Pinpoint the cell where the given text exists, returning its (X, Y) midpoint coordinate. 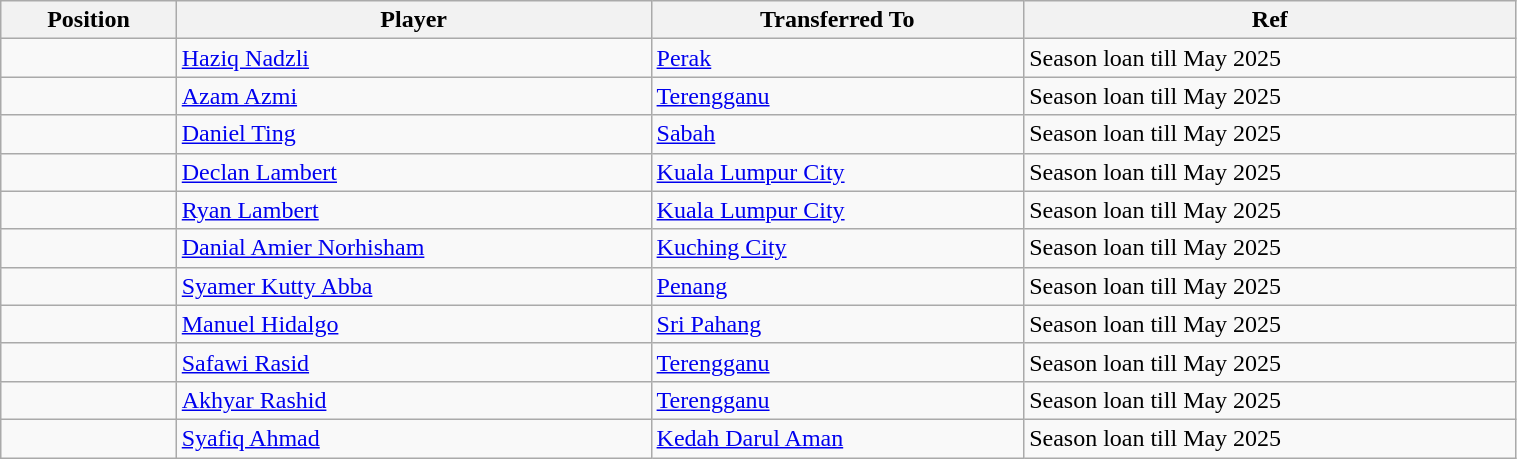
Player (414, 20)
Kedah Darul Aman (838, 438)
Ryan Lambert (414, 210)
Syamer Kutty Abba (414, 286)
Syafiq Ahmad (414, 438)
Daniel Ting (414, 134)
Manuel Hidalgo (414, 324)
Declan Lambert (414, 172)
Position (88, 20)
Sri Pahang (838, 324)
Akhyar Rashid (414, 400)
Azam Azmi (414, 96)
Ref (1270, 20)
Haziq Nadzli (414, 58)
Penang (838, 286)
Safawi Rasid (414, 362)
Kuching City (838, 248)
Sabah (838, 134)
Danial Amier Norhisham (414, 248)
Perak (838, 58)
Transferred To (838, 20)
